Search for the cell housing the specified text and yield its (x, y) center coordinate. 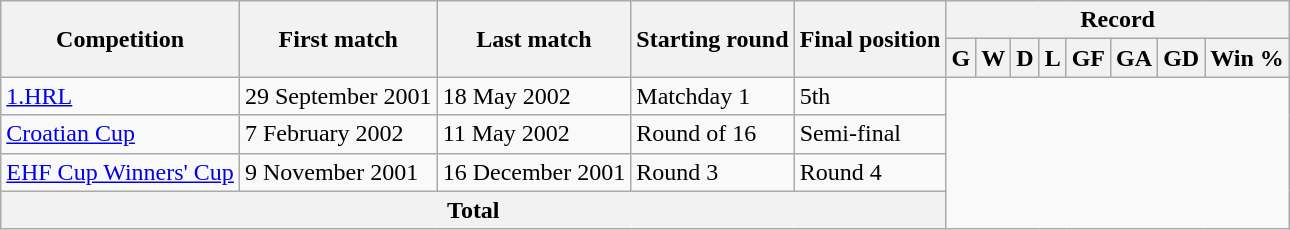
Final position (870, 39)
Round 4 (870, 172)
Croatian Cup (120, 134)
29 September 2001 (338, 96)
5th (870, 96)
Semi-final (870, 134)
Matchday 1 (712, 96)
EHF Cup Winners' Cup (120, 172)
1.HRL (120, 96)
W (994, 58)
GF (1088, 58)
Round of 16 (712, 134)
D (1025, 58)
9 November 2001 (338, 172)
GD (1182, 58)
Last match (534, 39)
18 May 2002 (534, 96)
7 February 2002 (338, 134)
Record (1118, 20)
G (961, 58)
16 December 2001 (534, 172)
Round 3 (712, 172)
L (1052, 58)
11 May 2002 (534, 134)
Competition (120, 39)
Starting round (712, 39)
Win % (1248, 58)
Total (474, 210)
First match (338, 39)
GA (1134, 58)
